Search for the cell housing the specified text and yield its [X, Y] center coordinate. 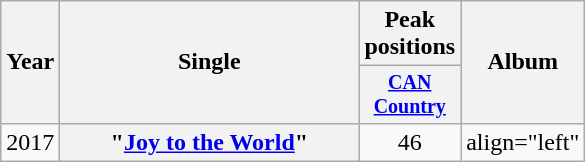
Year [30, 62]
46 [410, 142]
Album [523, 62]
"Joy to the World" [210, 142]
2017 [30, 142]
align="left" [523, 142]
Peakpositions [410, 34]
Single [210, 62]
CANCountry [410, 94]
